Pinpoint the cell where the given text exists, returning its [x, y] midpoint coordinate. 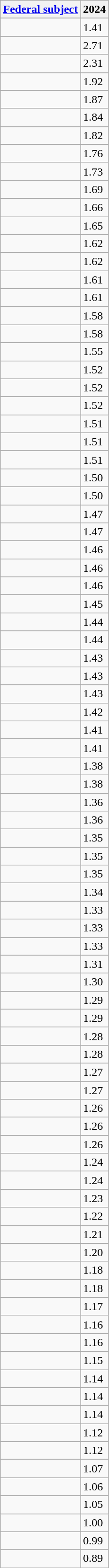
1.82 [95, 135]
1.30 [95, 982]
1.45 [95, 604]
1.22 [95, 1216]
1.73 [95, 171]
1.07 [95, 1469]
1.23 [95, 1198]
1.92 [95, 81]
0.89 [95, 1559]
1.84 [95, 117]
1.00 [95, 1523]
1.31 [95, 964]
Federal subject [41, 9]
2024 [95, 9]
1.17 [95, 1306]
1.66 [95, 207]
1.20 [95, 1252]
1.76 [95, 153]
1.87 [95, 99]
1.34 [95, 892]
1.21 [95, 1234]
2.31 [95, 63]
1.05 [95, 1505]
1.65 [95, 226]
1.06 [95, 1487]
1.42 [95, 712]
2.71 [95, 45]
0.99 [95, 1541]
1.55 [95, 352]
1.69 [95, 189]
1.15 [95, 1360]
